For the text-containing cell, return its midpoint in [x, y] coordinate format. 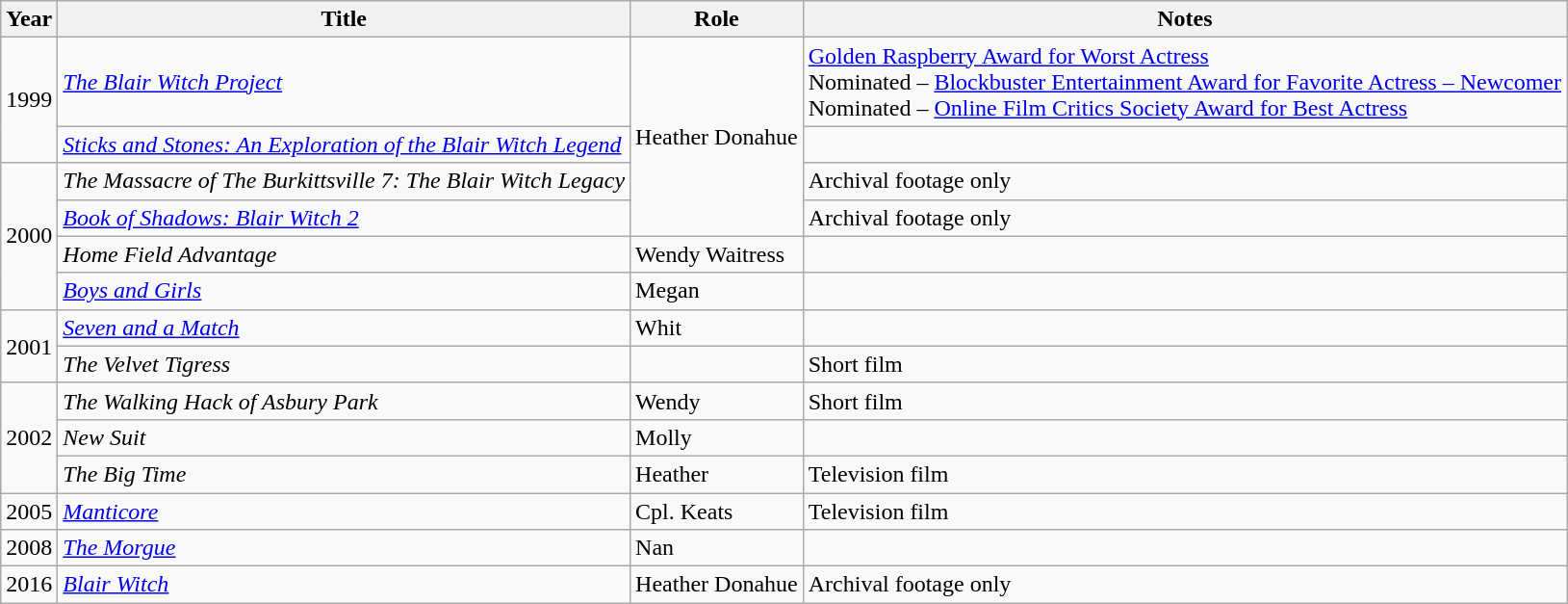
Cpl. Keats [717, 512]
Seven and a Match [345, 328]
New Suit [345, 437]
Notes [1184, 19]
2000 [29, 236]
Heather [717, 474]
2001 [29, 346]
2005 [29, 512]
The Walking Hack of Asbury Park [345, 401]
Role [717, 19]
The Morgue [345, 548]
Year [29, 19]
Megan [717, 291]
The Massacre of The Burkittsville 7: The Blair Witch Legacy [345, 181]
Wendy Waitress [717, 254]
The Blair Witch Project [345, 82]
Nan [717, 548]
1999 [29, 100]
The Velvet Tigress [345, 364]
Molly [717, 437]
Wendy [717, 401]
The Big Time [345, 474]
2008 [29, 548]
Manticore [345, 512]
Home Field Advantage [345, 254]
Book of Shadows: Blair Witch 2 [345, 218]
Whit [717, 328]
2002 [29, 437]
Blair Witch [345, 585]
Boys and Girls [345, 291]
Sticks and Stones: An Exploration of the Blair Witch Legend [345, 144]
2016 [29, 585]
Title [345, 19]
